From the cell containing the given text, extract its center point as [x, y] coordinate. 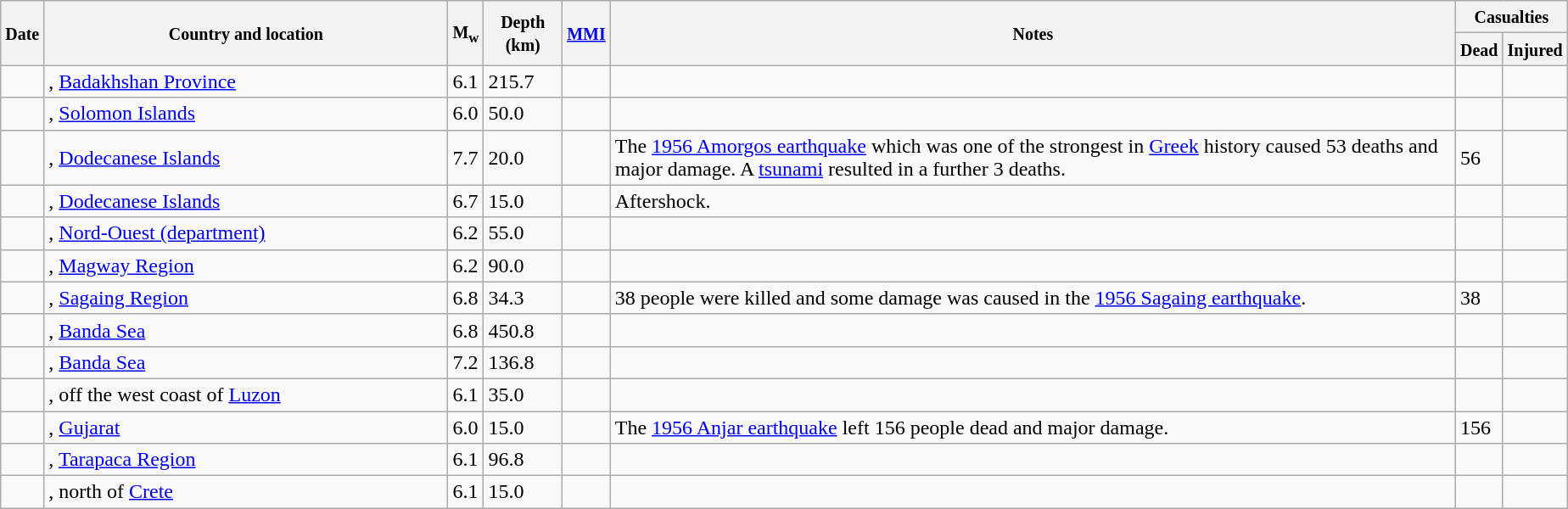
, Badakhshan Province [246, 81]
Casualties [1511, 17]
38 people were killed and some damage was caused in the 1956 Sagaing earthquake. [1033, 298]
, Magway Region [246, 266]
, Sagaing Region [246, 298]
90.0 [523, 266]
50.0 [523, 114]
Injured [1535, 49]
, Nord-Ouest (department) [246, 233]
20.0 [523, 158]
7.7 [466, 158]
, north of Crete [246, 492]
96.8 [523, 460]
56 [1479, 158]
34.3 [523, 298]
6.7 [466, 201]
35.0 [523, 394]
, Solomon Islands [246, 114]
136.8 [523, 362]
Date [22, 33]
Depth (km) [523, 33]
Aftershock. [1033, 201]
Dead [1479, 49]
38 [1479, 298]
, Tarapaca Region [246, 460]
MMI [587, 33]
7.2 [466, 362]
215.7 [523, 81]
Mw [466, 33]
Notes [1033, 33]
Country and location [246, 33]
156 [1479, 427]
450.8 [523, 330]
The 1956 Anjar earthquake left 156 people dead and major damage. [1033, 427]
, Gujarat [246, 427]
55.0 [523, 233]
, off the west coast of Luzon [246, 394]
